Pinpoint the cell where the given text exists, returning its [x, y] midpoint coordinate. 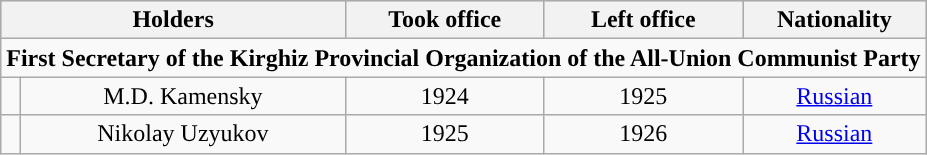
1926 [644, 134]
Nikolay Uzyukov [182, 134]
Left office [644, 20]
Nationality [835, 20]
1924 [444, 96]
Holders [174, 20]
Took office [444, 20]
First Secretary of the Kirghiz Provincial Organization of the All-Union Communist Party [464, 58]
M.D. Kamensky [182, 96]
